Capture the cell that displays the provided text and extract its (X, Y) central coordinate. 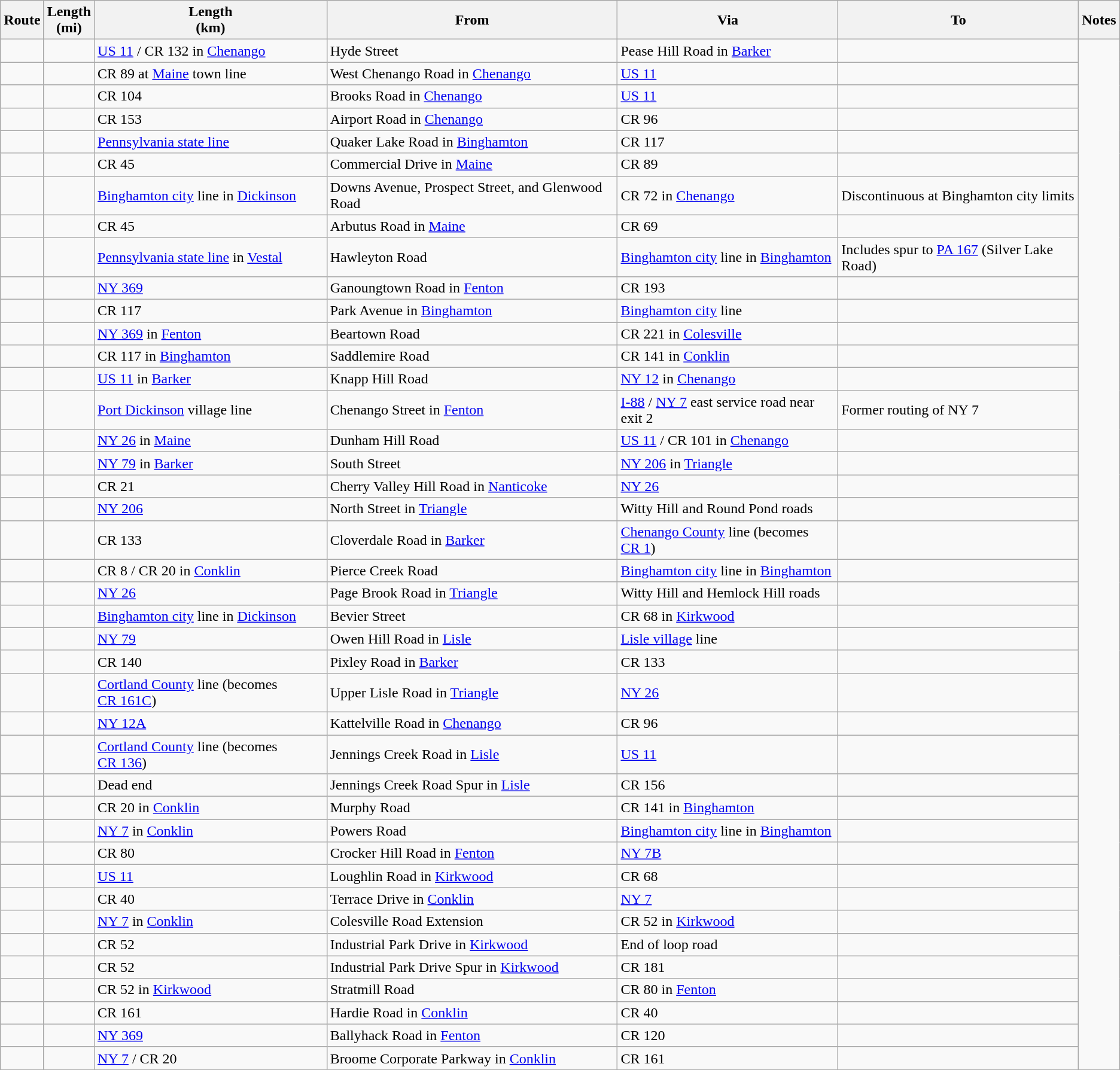
US 11 in Barker (211, 379)
Saddlemire Road (472, 356)
Length(mi) (69, 20)
Hyde Street (472, 51)
NY 79 in Barker (211, 464)
Cortland County line (becomes CR 136) (211, 754)
Port Dickinson village line (211, 410)
Pennsylvania state line in Vestal (211, 257)
Cloverdale Road in Barker (472, 539)
West Chenango Road in Chenango (472, 74)
NY 206 (211, 509)
Industrial Park Drive in Kirkwood (472, 944)
CR 68 (728, 876)
Length(km) (211, 20)
CR 153 (211, 119)
End of loop road (728, 944)
Pease Hill Road in Barker (728, 51)
Cherry Valley Hill Road in Nanticoke (472, 486)
CR 89 (728, 164)
Powers Road (472, 831)
CR 21 (211, 486)
Route (22, 20)
NY 12 in Chenango (728, 379)
CR 104 (211, 96)
Upper Lisle Road in Triangle (472, 693)
CR 80 in Fenton (728, 990)
Former routing of NY 7 (958, 410)
North Street in Triangle (472, 509)
Bevier Street (472, 616)
Page Brook Road in Triangle (472, 593)
Arbutus Road in Maine (472, 226)
Cortland County line (becomes CR 161C) (211, 693)
CR 140 (211, 661)
Downs Avenue, Prospect Street, and Glenwood Road (472, 195)
CR 120 (728, 1035)
I-88 / NY 7 east service road near exit 2 (728, 410)
CR 117 in Binghamton (211, 356)
Notes (1099, 20)
US 11 / CR 132 in Chenango (211, 51)
Owen Hill Road in Lisle (472, 639)
Quaker Lake Road in Binghamton (472, 142)
Beartown Road (472, 333)
Dunham Hill Road (472, 441)
Pennsylvania state line (211, 142)
Broome Corporate Parkway in Conklin (472, 1058)
Witty Hill and Hemlock Hill roads (728, 593)
US 11 / CR 101 in Chenango (728, 441)
CR 156 (728, 785)
Knapp Hill Road (472, 379)
Park Avenue in Binghamton (472, 310)
Terrace Drive in Conklin (472, 899)
Loughlin Road in Kirkwood (472, 876)
Kattelville Road in Chenango (472, 723)
CR 20 in Conklin (211, 808)
Chenango County line (becomes CR 1) (728, 539)
Crocker Hill Road in Fenton (472, 853)
Via (728, 20)
Includes spur to PA 167 (Silver Lake Road) (958, 257)
NY 369 in Fenton (211, 333)
NY 79 (211, 639)
Pierce Creek Road (472, 571)
CR 68 in Kirkwood (728, 616)
CR 181 (728, 967)
From (472, 20)
NY 7B (728, 853)
CR 221 in Colesville (728, 333)
Dead end (211, 785)
Chenango Street in Fenton (472, 410)
Discontinuous at Binghamton city limits (958, 195)
Airport Road in Chenango (472, 119)
Ballyhack Road in Fenton (472, 1035)
CR 80 (211, 853)
Industrial Park Drive Spur in Kirkwood (472, 967)
CR 8 / CR 20 in Conklin (211, 571)
NY 206 in Triangle (728, 464)
Lisle village line (728, 639)
CR 193 (728, 288)
CR 72 in Chenango (728, 195)
Jennings Creek Road Spur in Lisle (472, 785)
Binghamton city line (728, 310)
Murphy Road (472, 808)
Brooks Road in Chenango (472, 96)
CR 141 in Conklin (728, 356)
Stratmill Road (472, 990)
CR 69 (728, 226)
Ganoungtown Road in Fenton (472, 288)
CR 141 in Binghamton (728, 808)
CR 89 at Maine town line (211, 74)
Commercial Drive in Maine (472, 164)
Witty Hill and Round Pond roads (728, 509)
NY 7 / CR 20 (211, 1058)
NY 26 in Maine (211, 441)
NY 12A (211, 723)
Hardie Road in Conklin (472, 1013)
Hawleyton Road (472, 257)
Jennings Creek Road in Lisle (472, 754)
NY 7 (728, 899)
South Street (472, 464)
Pixley Road in Barker (472, 661)
To (958, 20)
Colesville Road Extension (472, 922)
